Pinpoint the cell where the given text exists, returning its [x, y] midpoint coordinate. 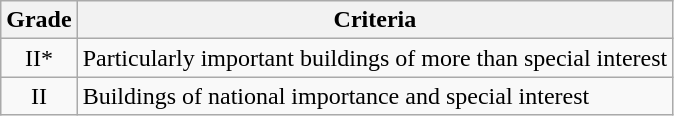
Buildings of national importance and special interest [375, 96]
Particularly important buildings of more than special interest [375, 58]
Criteria [375, 20]
Grade [39, 20]
II* [39, 58]
II [39, 96]
